Output the (X, Y) coordinate of the center of the cell containing the given text.  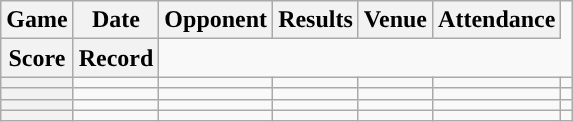
Opponent (216, 20)
Game (37, 20)
Attendance (497, 20)
Results (316, 20)
Record (116, 58)
Venue (395, 20)
Date (116, 20)
Score (37, 58)
